Provide the [x, y] coordinate of the cell's center where the given text is located.  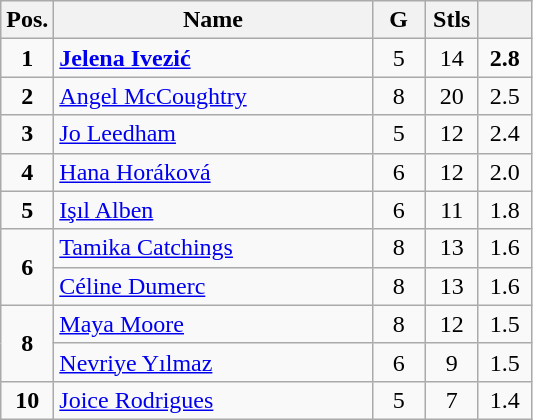
1.4 [504, 400]
7 [452, 400]
Hana Horáková [213, 172]
Céline Dumerc [213, 286]
2.8 [504, 58]
1 [28, 58]
Pos. [28, 20]
2.5 [504, 96]
Tamika Catchings [213, 248]
Stls [452, 20]
Jo Leedham [213, 134]
2 [28, 96]
11 [452, 210]
Nevriye Yılmaz [213, 362]
9 [452, 362]
3 [28, 134]
20 [452, 96]
2.4 [504, 134]
2.0 [504, 172]
Işıl Alben [213, 210]
Jelena Ivezić [213, 58]
Name [213, 20]
4 [28, 172]
10 [28, 400]
G [398, 20]
Angel McCoughtry [213, 96]
Maya Moore [213, 324]
1.8 [504, 210]
Joice Rodrigues [213, 400]
14 [452, 58]
